Identify which cell holds the provided text, then report its [x, y] central coordinate. 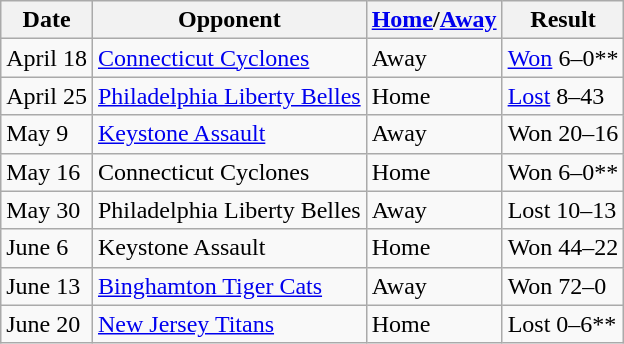
Lost 8–43 [563, 96]
Won 44–22 [563, 248]
Date [47, 20]
April 18 [47, 58]
May 16 [47, 172]
June 13 [47, 286]
Won 20–16 [563, 134]
April 25 [47, 96]
Opponent [229, 20]
Won 72–0 [563, 286]
Lost 10–13 [563, 210]
New Jersey Titans [229, 324]
June 20 [47, 324]
Result [563, 20]
Home/Away [434, 20]
May 9 [47, 134]
Lost 0–6** [563, 324]
June 6 [47, 248]
Binghamton Tiger Cats [229, 286]
May 30 [47, 210]
